Provide the (X, Y) coordinate of the cell's center where the given text is located.  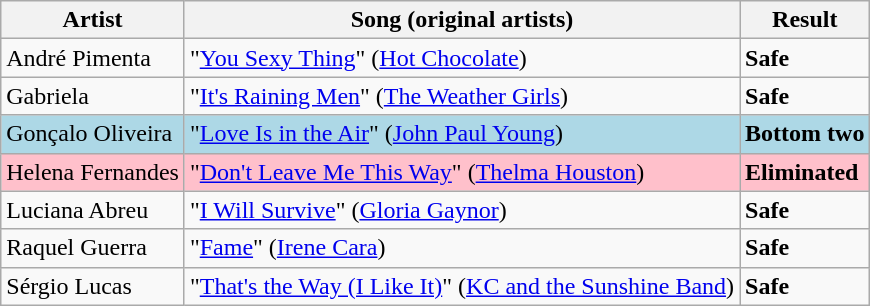
"That's the Way (I Like It)" (KC and the Sunshine Band) (462, 286)
Gonçalo Oliveira (93, 134)
"Fame" (Irene Cara) (462, 248)
Song (original artists) (462, 20)
"It's Raining Men" (The Weather Girls) (462, 96)
Sérgio Lucas (93, 286)
"Love Is in the Air" (John Paul Young) (462, 134)
Eliminated (805, 172)
Artist (93, 20)
"I Will Survive" (Gloria Gaynor) (462, 210)
André Pimenta (93, 58)
Result (805, 20)
Helena Fernandes (93, 172)
Raquel Guerra (93, 248)
"You Sexy Thing" (Hot Chocolate) (462, 58)
Luciana Abreu (93, 210)
"Don't Leave Me This Way" (Thelma Houston) (462, 172)
Gabriela (93, 96)
Bottom two (805, 134)
